Output the (X, Y) coordinate of the center of the cell containing the given text.  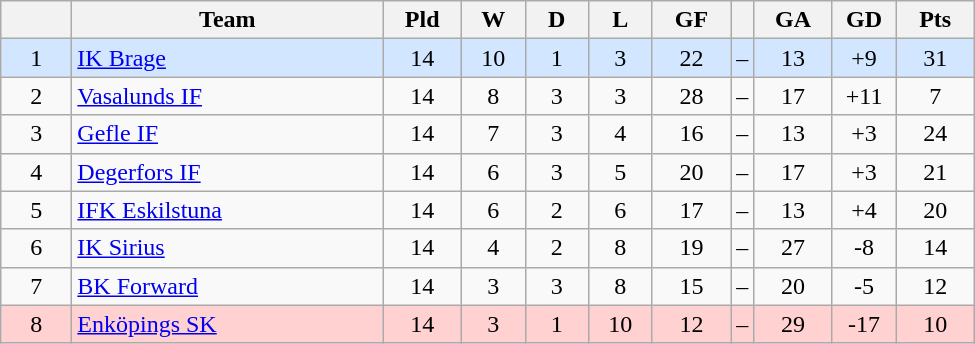
-5 (864, 286)
IFK Eskilstuna (228, 210)
21 (936, 172)
Enköpings SK (228, 324)
22 (692, 58)
L (621, 20)
IK Brage (228, 58)
+4 (864, 210)
Gefle IF (228, 134)
-17 (864, 324)
24 (936, 134)
BK Forward (228, 286)
GD (864, 20)
IK Sirius (228, 248)
D (557, 20)
31 (936, 58)
29 (794, 324)
W (493, 20)
-8 (864, 248)
+9 (864, 58)
16 (692, 134)
Pld (422, 20)
Vasalunds IF (228, 96)
28 (692, 96)
27 (794, 248)
19 (692, 248)
15 (692, 286)
GA (794, 20)
+11 (864, 96)
Pts (936, 20)
GF (692, 20)
Team (228, 20)
Degerfors IF (228, 172)
